Determine the [X, Y] coordinate at the center of the cell enclosing the given text.  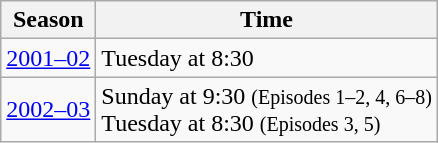
Sunday at 9:30 (Episodes 1–2, 4, 6–8)Tuesday at 8:30 (Episodes 3, 5) [267, 110]
2001–02 [48, 58]
2002–03 [48, 110]
Tuesday at 8:30 [267, 58]
Season [48, 20]
Time [267, 20]
